Provide the [x, y] coordinate of the cell's center where the given text is located.  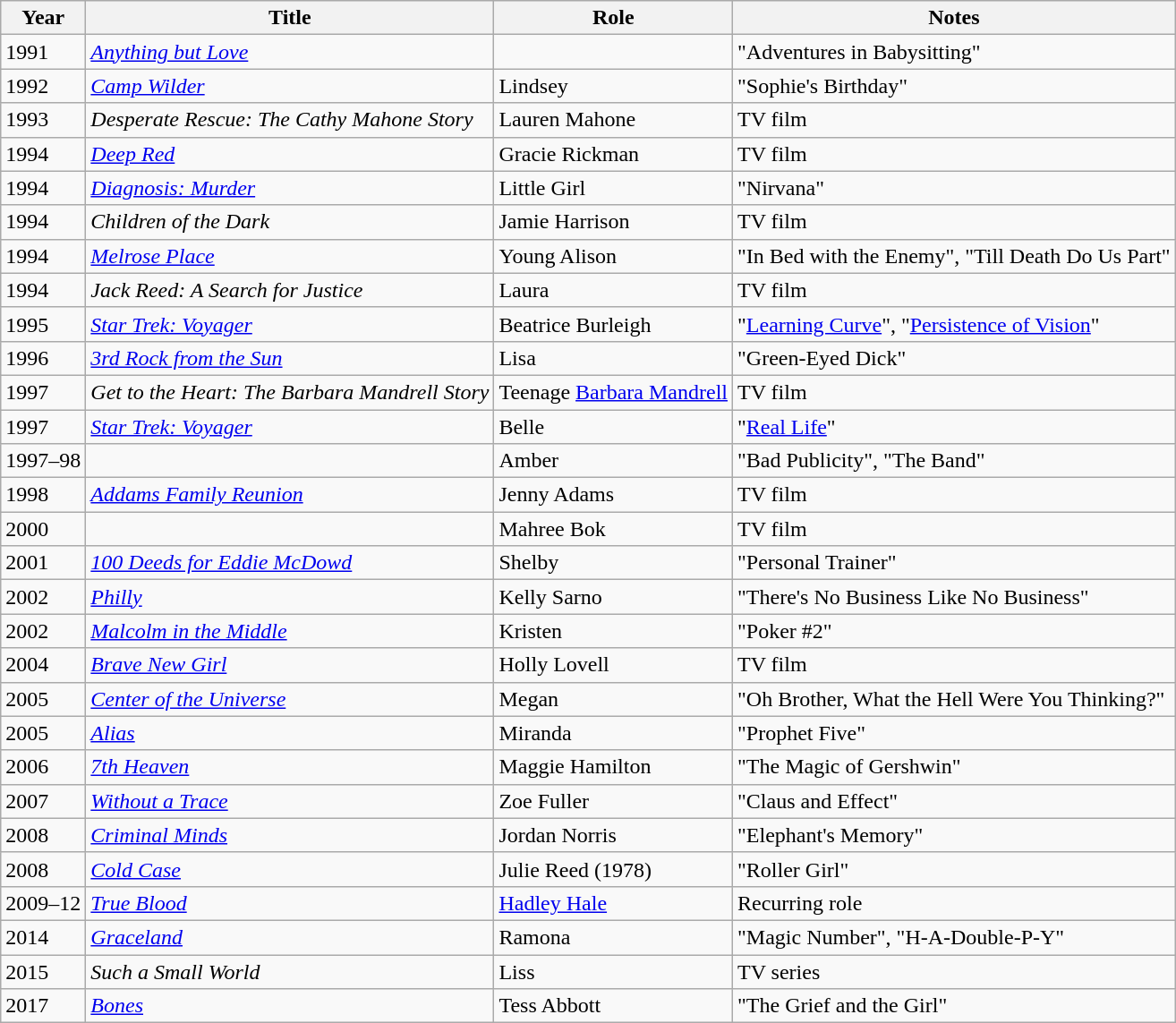
Notes [954, 18]
Lauren Mahone [614, 120]
1991 [43, 52]
2014 [43, 937]
Kelly Sarno [614, 597]
"In Bed with the Enemy", "Till Death Do Us Part" [954, 256]
2004 [43, 665]
Laura [614, 290]
Center of the Universe [290, 699]
"Roller Girl" [954, 869]
Jordan Norris [614, 835]
True Blood [290, 903]
Philly [290, 597]
"Green-Eyed Dick" [954, 358]
2017 [43, 1006]
Criminal Minds [290, 835]
"Learning Curve", "Persistence of Vision" [954, 324]
Diagnosis: Murder [290, 188]
Julie Reed (1978) [614, 869]
Zoe Fuller [614, 801]
Teenage Barbara Mandrell [614, 392]
2006 [43, 767]
Year [43, 18]
Shelby [614, 563]
2001 [43, 563]
Amber [614, 461]
Holly Lovell [614, 665]
2000 [43, 529]
"Poker #2" [954, 631]
Title [290, 18]
Gracie Rickman [614, 154]
Ramona [614, 937]
Desperate Rescue: The Cathy Mahone Story [290, 120]
1997–98 [43, 461]
"Bad Publicity", "The Band" [954, 461]
Jenny Adams [614, 495]
Anything but Love [290, 52]
Maggie Hamilton [614, 767]
Bones [290, 1006]
Cold Case [290, 869]
1993 [43, 120]
1995 [43, 324]
Hadley Hale [614, 903]
7th Heaven [290, 767]
Recurring role [954, 903]
Liss [614, 971]
Beatrice Burleigh [614, 324]
Addams Family Reunion [290, 495]
"The Magic of Gershwin" [954, 767]
Malcolm in the Middle [290, 631]
100 Deeds for Eddie McDowd [290, 563]
Deep Red [290, 154]
Lisa [614, 358]
"Prophet Five" [954, 733]
"Personal Trainer" [954, 563]
Melrose Place [290, 256]
"Nirvana" [954, 188]
Kristen [614, 631]
3rd Rock from the Sun [290, 358]
2009–12 [43, 903]
Lindsey [614, 86]
Without a Trace [290, 801]
Graceland [290, 937]
1992 [43, 86]
Camp Wilder [290, 86]
Children of the Dark [290, 222]
"Elephant's Memory" [954, 835]
"Claus and Effect" [954, 801]
2015 [43, 971]
Jamie Harrison [614, 222]
Little Girl [614, 188]
"Adventures in Babysitting" [954, 52]
Jack Reed: A Search for Justice [290, 290]
"Sophie's Birthday" [954, 86]
"The Grief and the Girl" [954, 1006]
Tess Abbott [614, 1006]
Belle [614, 427]
Megan [614, 699]
Brave New Girl [290, 665]
Young Alison [614, 256]
Mahree Bok [614, 529]
Miranda [614, 733]
"Magic Number", "H-A-Double-P-Y" [954, 937]
"There's No Business Like No Business" [954, 597]
1996 [43, 358]
1998 [43, 495]
Alias [290, 733]
2007 [43, 801]
"Oh Brother, What the Hell Were You Thinking?" [954, 699]
Such a Small World [290, 971]
TV series [954, 971]
"Real Life" [954, 427]
Role [614, 18]
Get to the Heart: The Barbara Mandrell Story [290, 392]
